Identify which cell holds the provided text, then report its (X, Y) central coordinate. 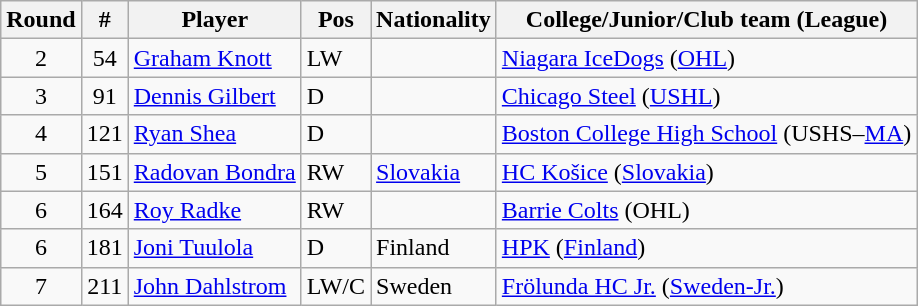
54 (104, 58)
Nationality (434, 20)
HPK (Finland) (706, 248)
Frölunda HC Jr. (Sweden-Jr.) (706, 286)
Joni Tuulola (214, 248)
Sweden (434, 286)
164 (104, 210)
HC Košice (Slovakia) (706, 172)
Dennis Gilbert (214, 96)
Barrie Colts (OHL) (706, 210)
Finland (434, 248)
3 (41, 96)
John Dahlstrom (214, 286)
LW/C (336, 286)
Roy Radke (214, 210)
2 (41, 58)
5 (41, 172)
Boston College High School (USHS–MA) (706, 134)
7 (41, 286)
121 (104, 134)
Pos (336, 20)
4 (41, 134)
181 (104, 248)
Radovan Bondra (214, 172)
91 (104, 96)
Chicago Steel (USHL) (706, 96)
Round (41, 20)
Niagara IceDogs (OHL) (706, 58)
# (104, 20)
Slovakia (434, 172)
LW (336, 58)
Player (214, 20)
Graham Knott (214, 58)
211 (104, 286)
151 (104, 172)
College/Junior/Club team (League) (706, 20)
Ryan Shea (214, 134)
